Determine the [x, y] coordinate at the center of the cell enclosing the given text.  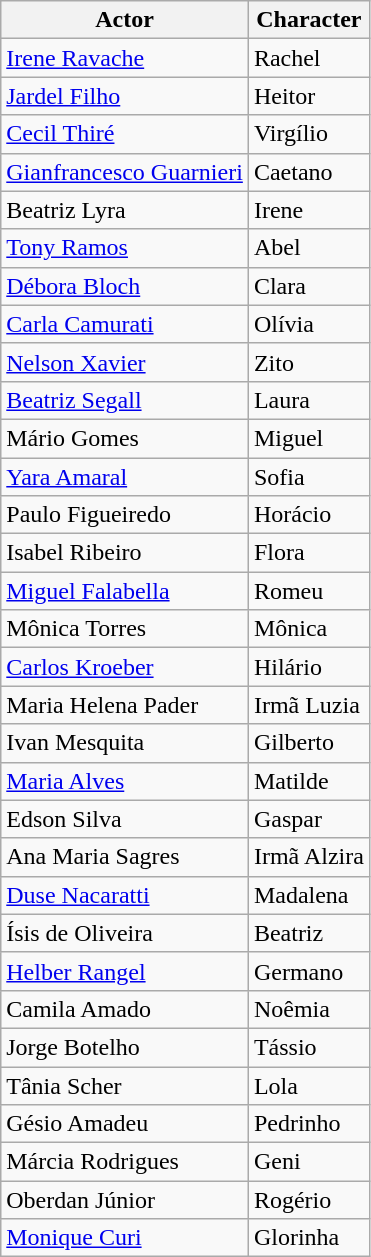
Madalena [308, 895]
Actor [125, 20]
Irmã Luzia [308, 705]
Tânia Scher [125, 1085]
Mário Gomes [125, 438]
Gilberto [308, 743]
Irene [308, 210]
Carla Camurati [125, 324]
Nelson Xavier [125, 362]
Gésio Amadeu [125, 1124]
Duse Nacaratti [125, 895]
Clara [308, 286]
Pedrinho [308, 1124]
Camila Amado [125, 1009]
Mônica Torres [125, 629]
Ísis de Oliveira [125, 933]
Cecil Thiré [125, 134]
Monique Curi [125, 1238]
Rachel [308, 58]
Jardel Filho [125, 96]
Beatriz Lyra [125, 210]
Romeu [308, 591]
Isabel Ribeiro [125, 553]
Laura [308, 400]
Abel [308, 248]
Ana Maria Sagres [125, 857]
Olívia [308, 324]
Jorge Botelho [125, 1047]
Miguel Falabella [125, 591]
Flora [308, 553]
Márcia Rodrigues [125, 1162]
Tony Ramos [125, 248]
Glorinha [308, 1238]
Sofia [308, 477]
Ivan Mesquita [125, 743]
Rogério [308, 1200]
Tássio [308, 1047]
Oberdan Júnior [125, 1200]
Helber Rangel [125, 971]
Beatriz [308, 933]
Yara Amaral [125, 477]
Beatriz Segall [125, 400]
Maria Helena Pader [125, 705]
Lola [308, 1085]
Débora Bloch [125, 286]
Gianfrancesco Guarnieri [125, 172]
Heitor [308, 96]
Mônica [308, 629]
Maria Alves [125, 781]
Paulo Figueiredo [125, 515]
Gaspar [308, 819]
Zito [308, 362]
Horácio [308, 515]
Miguel [308, 438]
Hilário [308, 667]
Edson Silva [125, 819]
Virgílio [308, 134]
Germano [308, 971]
Carlos Kroeber [125, 667]
Irene Ravache [125, 58]
Irmã Alzira [308, 857]
Noêmia [308, 1009]
Matilde [308, 781]
Character [308, 20]
Geni [308, 1162]
Caetano [308, 172]
